Extract the [X, Y] coordinate from the center of the cell holding the provided text.  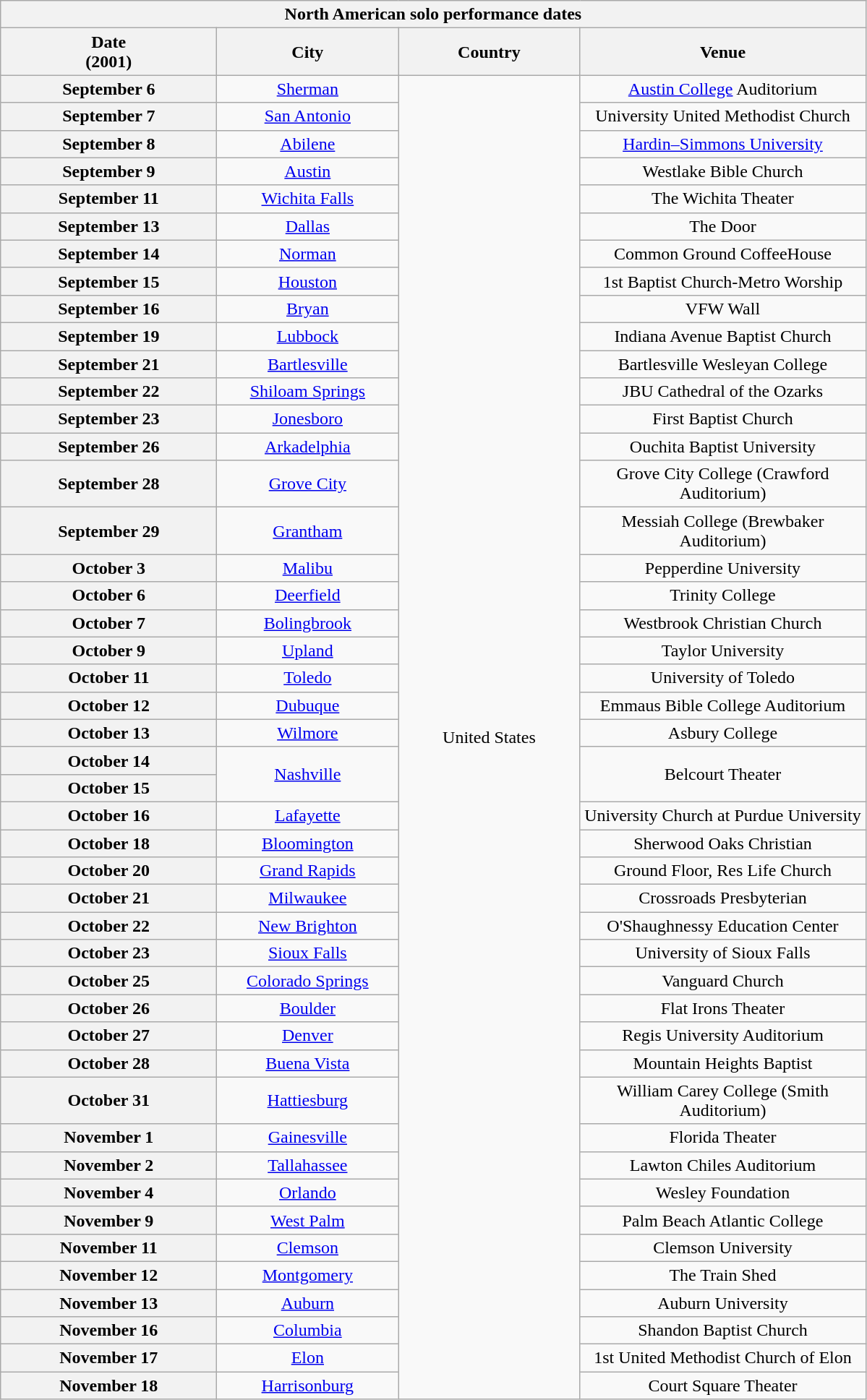
Lubbock [308, 336]
Houston [308, 281]
September 21 [108, 364]
Palm Beach Atlantic College [723, 1220]
Dubuque [308, 705]
Auburn [308, 1303]
September 22 [108, 392]
Austin [308, 171]
September 6 [108, 89]
Austin College Auditorium [723, 89]
Venue [723, 52]
New Brighton [308, 926]
September 16 [108, 309]
Abilene [308, 144]
1st Baptist Church-Metro Worship [723, 281]
Sherman [308, 89]
October 16 [108, 815]
October 3 [108, 568]
October 23 [108, 953]
North American solo performance dates [433, 14]
University of Toledo [723, 678]
Bryan [308, 309]
Indiana Avenue Baptist Church [723, 336]
Malibu [308, 568]
October 27 [108, 1036]
Regis University Auditorium [723, 1036]
Flat Irons Theater [723, 1008]
October 9 [108, 650]
Emmaus Bible College Auditorium [723, 705]
The Wichita Theater [723, 199]
Clemson [308, 1247]
October 15 [108, 788]
First Baptist Church [723, 419]
September 29 [108, 531]
The Door [723, 226]
October 28 [108, 1063]
JBU Cathedral of the Ozarks [723, 392]
Grove City College (Crawford Auditorium) [723, 484]
United States [489, 737]
Shiloam Springs [308, 392]
University Church at Purdue University [723, 815]
November 17 [108, 1358]
Court Square Theater [723, 1386]
City [308, 52]
Shandon Baptist Church [723, 1331]
University United Methodist Church [723, 116]
Norman [308, 254]
November 16 [108, 1331]
September 9 [108, 171]
September 26 [108, 447]
October 25 [108, 981]
Montgomery [308, 1275]
Deerfield [308, 596]
September 19 [108, 336]
October 26 [108, 1008]
October 13 [108, 733]
Dallas [308, 226]
Gainesville [308, 1138]
Hardin–Simmons University [723, 144]
Buena Vista [308, 1063]
September 7 [108, 116]
Messiah College (Brewbaker Auditorium) [723, 531]
Elon [308, 1358]
Belcourt Theater [723, 774]
November 18 [108, 1386]
October 7 [108, 623]
September 11 [108, 199]
Westlake Bible Church [723, 171]
Sherwood Oaks Christian [723, 843]
Colorado Springs [308, 981]
November 2 [108, 1165]
San Antonio [308, 116]
Bloomington [308, 843]
Pepperdine University [723, 568]
Ground Floor, Res Life Church [723, 871]
Denver [308, 1036]
Wilmore [308, 733]
September 28 [108, 484]
Clemson University [723, 1247]
University of Sioux Falls [723, 953]
November 12 [108, 1275]
October 14 [108, 760]
Auburn University [723, 1303]
Bartlesville Wesleyan College [723, 364]
O'Shaughnessy Education Center [723, 926]
Taylor University [723, 650]
VFW Wall [723, 309]
Florida Theater [723, 1138]
September 8 [108, 144]
Bartlesville [308, 364]
November 1 [108, 1138]
Milwaukee [308, 898]
September 15 [108, 281]
October 12 [108, 705]
Grantham [308, 531]
Bolingbrook [308, 623]
1st United Methodist Church of Elon [723, 1358]
Grove City [308, 484]
October 22 [108, 926]
Crossroads Presbyterian [723, 898]
Boulder [308, 1008]
Harrisonburg [308, 1386]
November 9 [108, 1220]
October 6 [108, 596]
November 11 [108, 1247]
September 13 [108, 226]
Trinity College [723, 596]
Lawton Chiles Auditorium [723, 1165]
October 11 [108, 678]
October 21 [108, 898]
Jonesboro [308, 419]
September 23 [108, 419]
The Train Shed [723, 1275]
Lafayette [308, 815]
Nashville [308, 774]
Westbrook Christian Church [723, 623]
Wesley Foundation [723, 1193]
Grand Rapids [308, 871]
Orlando [308, 1193]
Toledo [308, 678]
Arkadelphia [308, 447]
Wichita Falls [308, 199]
Country [489, 52]
Sioux Falls [308, 953]
September 14 [108, 254]
West Palm [308, 1220]
October 20 [108, 871]
Mountain Heights Baptist [723, 1063]
Asbury College [723, 733]
Hattiesburg [308, 1100]
November 13 [108, 1303]
Upland [308, 650]
October 31 [108, 1100]
Ouchita Baptist University [723, 447]
Tallahassee [308, 1165]
Date(2001) [108, 52]
Common Ground CoffeeHouse [723, 254]
Vanguard Church [723, 981]
William Carey College (Smith Auditorium) [723, 1100]
Columbia [308, 1331]
November 4 [108, 1193]
October 18 [108, 843]
